Output the [X, Y] coordinate of the center of the cell containing the given text.  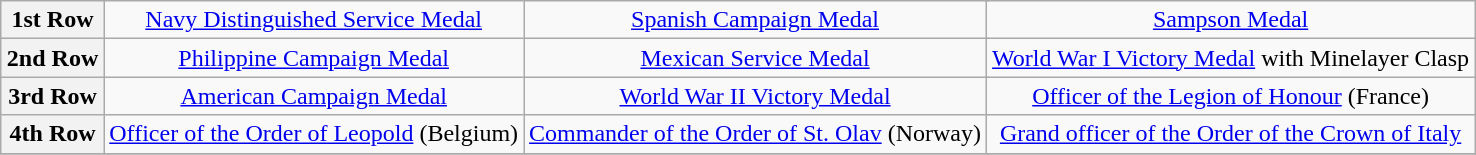
1st Row [52, 20]
Sampson Medal [1231, 20]
American Campaign Medal [314, 96]
Spanish Campaign Medal [756, 20]
World War I Victory Medal with Minelayer Clasp [1231, 58]
4th Row [52, 134]
Navy Distinguished Service Medal [314, 20]
3rd Row [52, 96]
Grand officer of the Order of the Crown of Italy [1231, 134]
World War II Victory Medal [756, 96]
Mexican Service Medal [756, 58]
Commander of the Order of St. Olav (Norway) [756, 134]
Philippine Campaign Medal [314, 58]
Officer of the Legion of Honour (France) [1231, 96]
2nd Row [52, 58]
Officer of the Order of Leopold (Belgium) [314, 134]
